Pinpoint the cell where the given text exists, returning its [x, y] midpoint coordinate. 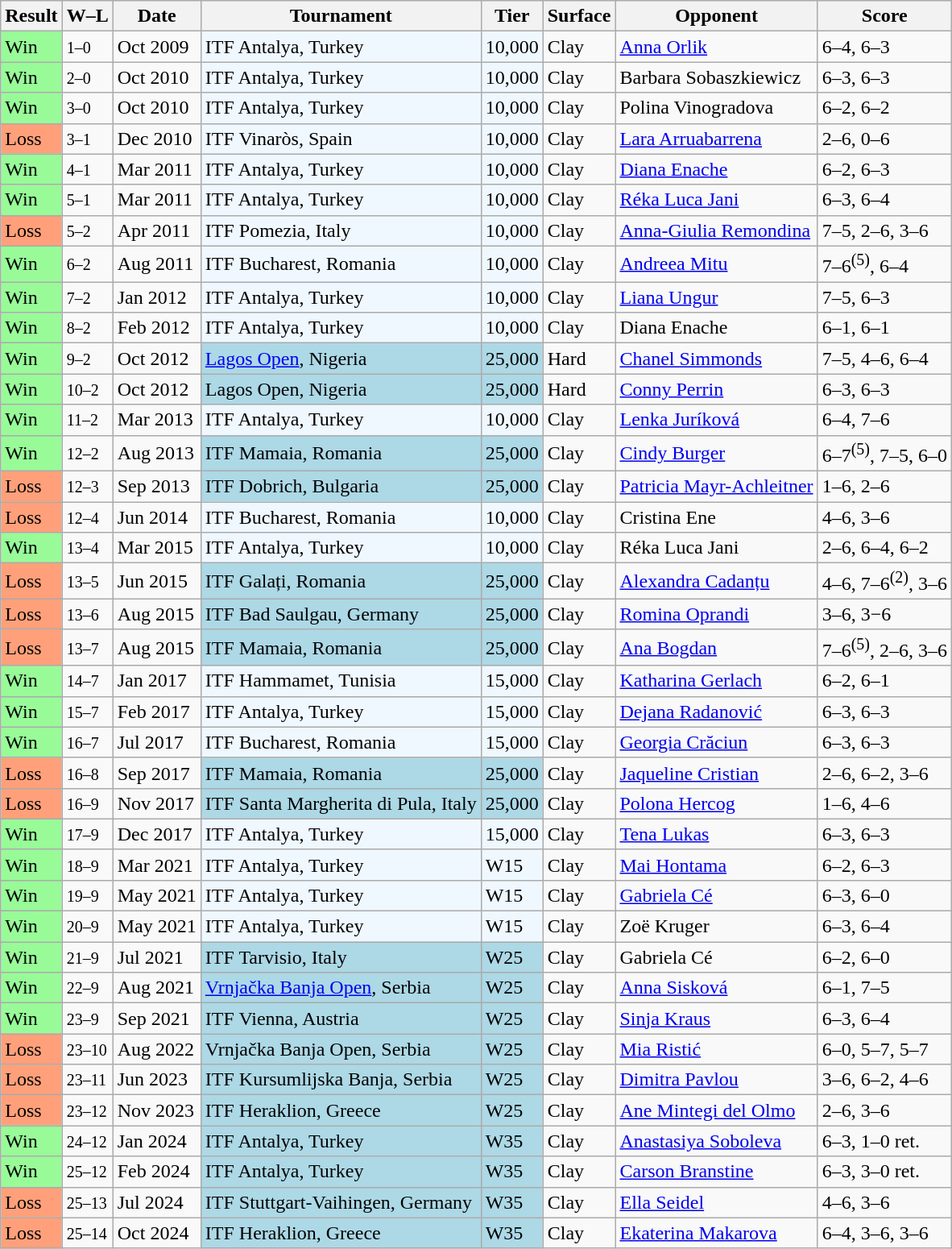
Mar 2021 [156, 865]
3–6, 3−6 [884, 614]
7–5, 6–3 [884, 297]
1–0 [87, 47]
21–9 [87, 957]
Jan 2017 [156, 681]
ITF Vienna, Austria [341, 1019]
Lara Arruabarrena [717, 139]
Surface [579, 16]
Zoë Kruger [717, 927]
6–4, 6–3 [884, 47]
1–6, 2–6 [884, 487]
3–0 [87, 108]
Romina Oprandi [717, 614]
ITF Kursumlijska Banja, Serbia [341, 1080]
6–1, 7–5 [884, 988]
Tena Lukas [717, 834]
Conny Perrin [717, 389]
Mar 2013 [156, 420]
Anna-Giulia Remondina [717, 230]
7–5, 2–6, 3–6 [884, 230]
Dejana Radanović [717, 712]
6–2, 6–0 [884, 957]
Andreea Mitu [717, 264]
ITF Dobrich, Bulgaria [341, 487]
ITF Galați, Romania [341, 582]
2–6, 6–4, 6–2 [884, 548]
Jul 2017 [156, 742]
23–11 [87, 1080]
9–2 [87, 359]
Oct 2024 [156, 1233]
7–2 [87, 297]
6–0, 5–7, 5–7 [884, 1049]
Anna Orlik [717, 47]
10–2 [87, 389]
Anna Sisková [717, 988]
ITF Vinaròs, Spain [341, 139]
Dec 2017 [156, 834]
Result [31, 16]
Polina Vinogradova [717, 108]
ITF Bad Saulgau, Germany [341, 614]
13–7 [87, 648]
Apr 2011 [156, 230]
6–3, 1–0 ret. [884, 1141]
8–2 [87, 328]
5–2 [87, 230]
Nov 2017 [156, 803]
25–14 [87, 1233]
Tier [512, 16]
Tournament [341, 16]
4–6, 7–6(2), 3–6 [884, 582]
Jan 2024 [156, 1141]
17–9 [87, 834]
Mai Hontama [717, 865]
2–0 [87, 77]
ITF Tarvisio, Italy [341, 957]
ITF Hammamet, Tunisia [341, 681]
20–9 [87, 927]
Jul 2021 [156, 957]
Ekaterina Makarova [717, 1233]
6–4, 7–6 [884, 420]
19–9 [87, 895]
5–1 [87, 200]
23–10 [87, 1049]
18–9 [87, 865]
Polona Hercog [717, 803]
Nov 2023 [156, 1110]
Sep 2013 [156, 487]
13–6 [87, 614]
Oct 2009 [156, 47]
25–12 [87, 1172]
6–4, 3–6, 3–6 [884, 1233]
Aug 2021 [156, 988]
Feb 2024 [156, 1172]
Jun 2015 [156, 582]
13–5 [87, 582]
Lenka Juríková [717, 420]
12–2 [87, 453]
14–7 [87, 681]
ITF Pomezia, Italy [341, 230]
15–7 [87, 712]
Aug 2011 [156, 264]
6–2, 6–2 [884, 108]
3–6, 6–2, 4–6 [884, 1080]
Ana Bogdan [717, 648]
Dec 2010 [156, 139]
Jun 2014 [156, 517]
Aug 2013 [156, 453]
12–3 [87, 487]
Mar 2015 [156, 548]
Sep 2017 [156, 773]
Cindy Burger [717, 453]
16–8 [87, 773]
4–1 [87, 169]
2–6, 6–2, 3–6 [884, 773]
6–3, 3–0 ret. [884, 1172]
6–7(5), 7–5, 6–0 [884, 453]
16–9 [87, 803]
12–4 [87, 517]
Carson Branstine [717, 1172]
7–6(5), 6–4 [884, 264]
1–6, 4–6 [884, 803]
6–3, 6–0 [884, 895]
Jaqueline Cristian [717, 773]
2–6, 0–6 [884, 139]
25–13 [87, 1202]
Chanel Simmonds [717, 359]
ITF Santa Margherita di Pula, Italy [341, 803]
Ella Seidel [717, 1202]
Feb 2012 [156, 328]
ITF Stuttgart-Vaihingen, Germany [341, 1202]
22–9 [87, 988]
6–2, 6–1 [884, 681]
Ane Mintegi del Olmo [717, 1110]
W–L [87, 16]
Sep 2021 [156, 1019]
Cristina Ene [717, 517]
7–6(5), 2–6, 3–6 [884, 648]
Opponent [717, 16]
3–1 [87, 139]
Dimitra Pavlou [717, 1080]
23–12 [87, 1110]
16–7 [87, 742]
23–9 [87, 1019]
Jul 2024 [156, 1202]
6–1, 6–1 [884, 328]
Anastasiya Soboleva [717, 1141]
Alexandra Cadanțu [717, 582]
24–12 [87, 1141]
Patricia Mayr-Achleitner [717, 487]
Jun 2023 [156, 1080]
Score [884, 16]
Aug 2022 [156, 1049]
Date [156, 16]
Feb 2017 [156, 712]
Liana Ungur [717, 297]
Barbara Sobaszkiewicz [717, 77]
11–2 [87, 420]
Jan 2012 [156, 297]
Sinja Kraus [717, 1019]
Mia Ristić [717, 1049]
Georgia Crăciun [717, 742]
Katharina Gerlach [717, 681]
6–2 [87, 264]
13–4 [87, 548]
7–5, 4–6, 6–4 [884, 359]
2–6, 3–6 [884, 1110]
